Capture the cell that displays the provided text and extract its [x, y] central coordinate. 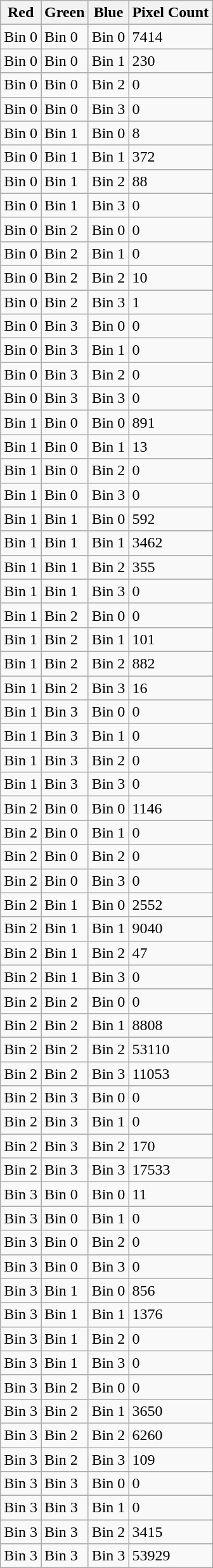
10 [171, 277]
882 [171, 663]
47 [171, 953]
1376 [171, 1315]
9040 [171, 929]
Green [65, 13]
53110 [171, 1049]
3462 [171, 543]
8 [171, 133]
170 [171, 1146]
2552 [171, 905]
11 [171, 1194]
891 [171, 423]
3415 [171, 1532]
101 [171, 639]
7414 [171, 37]
Red [21, 13]
16 [171, 687]
109 [171, 1459]
Pixel Count [171, 13]
Blue [108, 13]
3650 [171, 1411]
6260 [171, 1435]
53929 [171, 1556]
13 [171, 447]
372 [171, 157]
1146 [171, 808]
1 [171, 302]
17533 [171, 1170]
11053 [171, 1074]
592 [171, 519]
88 [171, 181]
856 [171, 1291]
230 [171, 61]
8808 [171, 1025]
355 [171, 567]
